Output the (X, Y) coordinate of the center of the cell containing the given text.  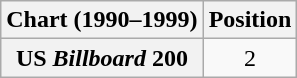
Position (250, 20)
Chart (1990–1999) (102, 20)
US Billboard 200 (102, 58)
2 (250, 58)
